Output the (x, y) coordinate of the center of the cell containing the given text.  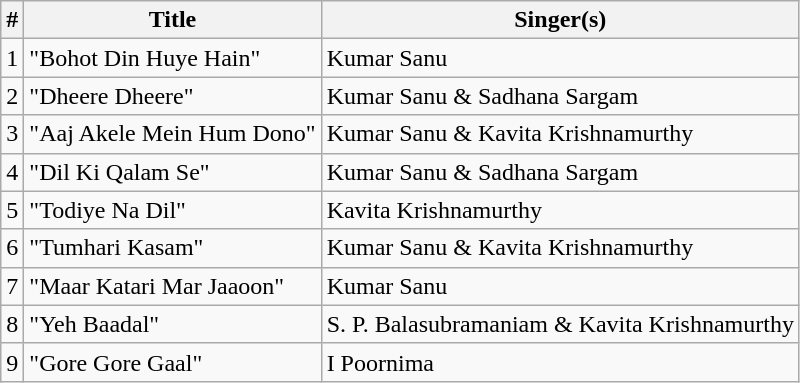
"Gore Gore Gaal" (172, 362)
4 (12, 172)
6 (12, 248)
S. P. Balasubramaniam & Kavita Krishnamurthy (560, 324)
"Dil Ki Qalam Se" (172, 172)
# (12, 20)
"Bohot Din Huye Hain" (172, 58)
"Yeh Baadal" (172, 324)
2 (12, 96)
5 (12, 210)
8 (12, 324)
9 (12, 362)
Singer(s) (560, 20)
"Tumhari Kasam" (172, 248)
I Poornima (560, 362)
"Aaj Akele Mein Hum Dono" (172, 134)
7 (12, 286)
Kavita Krishnamurthy (560, 210)
"Dheere Dheere" (172, 96)
1 (12, 58)
"Todiye Na Dil" (172, 210)
"Maar Katari Mar Jaaoon" (172, 286)
3 (12, 134)
Title (172, 20)
